Identify which cell holds the provided text, then report its (x, y) central coordinate. 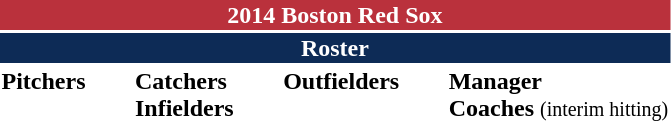
Roster (335, 48)
2014 Boston Red Sox (335, 15)
